Return (X, Y) of the center of cell containing provided text 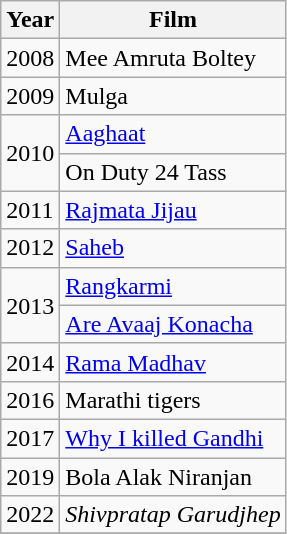
2012 (30, 248)
2013 (30, 305)
2019 (30, 477)
2017 (30, 438)
Saheb (173, 248)
2009 (30, 96)
On Duty 24 Tass (173, 172)
Are Avaaj Konacha (173, 324)
2014 (30, 362)
2022 (30, 515)
Shivpratap Garudjhep (173, 515)
2011 (30, 210)
Rajmata Jijau (173, 210)
Aaghaat (173, 134)
Mulga (173, 96)
2008 (30, 58)
Rangkarmi (173, 286)
Rama Madhav (173, 362)
Why I killed Gandhi (173, 438)
Film (173, 20)
Bola Alak Niranjan (173, 477)
Marathi tigers (173, 400)
Mee Amruta Boltey (173, 58)
2010 (30, 153)
2016 (30, 400)
Year (30, 20)
